Search for the cell housing the specified text and yield its (x, y) center coordinate. 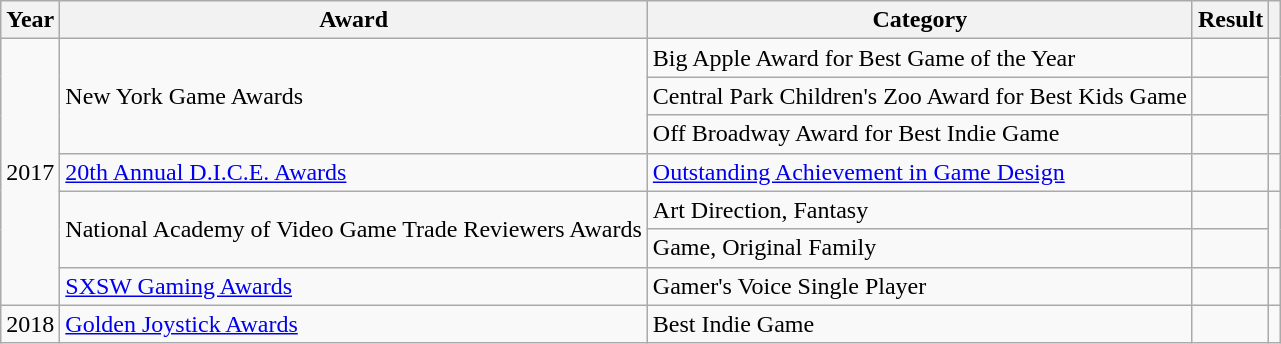
National Academy of Video Game Trade Reviewers Awards (354, 229)
Big Apple Award for Best Game of the Year (920, 58)
Golden Joystick Awards (354, 324)
2017 (30, 172)
Outstanding Achievement in Game Design (920, 172)
Year (30, 20)
Art Direction, Fantasy (920, 210)
2018 (30, 324)
Off Broadway Award for Best Indie Game (920, 134)
Gamer's Voice Single Player (920, 286)
Game, Original Family (920, 248)
Best Indie Game (920, 324)
Category (920, 20)
20th Annual D.I.C.E. Awards (354, 172)
Result (1230, 20)
Award (354, 20)
Central Park Children's Zoo Award for Best Kids Game (920, 96)
SXSW Gaming Awards (354, 286)
New York Game Awards (354, 96)
